For the text-containing cell, return its midpoint in (X, Y) coordinate format. 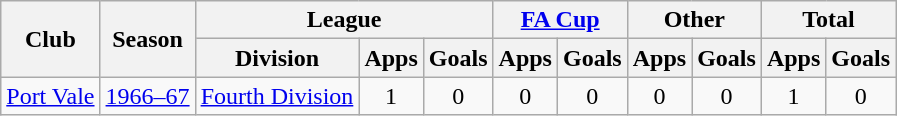
League (344, 20)
Club (50, 39)
Port Vale (50, 96)
Total (828, 20)
Other (694, 20)
FA Cup (560, 20)
Division (277, 58)
1966–67 (148, 96)
Fourth Division (277, 96)
Season (148, 39)
